Determine the [X, Y] coordinate at the center of the cell enclosing the given text.  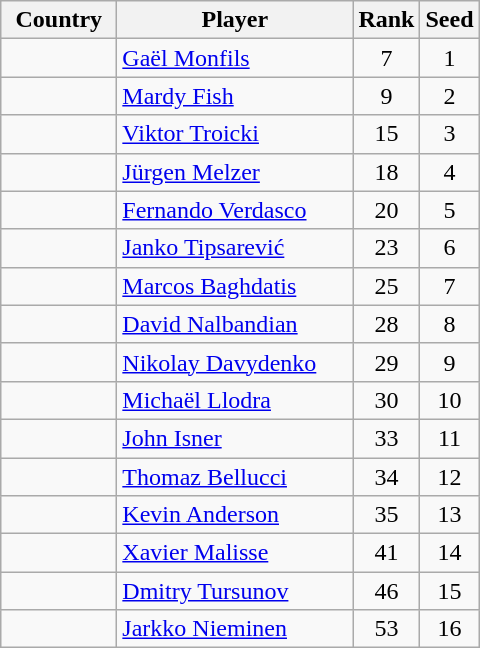
13 [450, 515]
John Isner [235, 438]
23 [386, 248]
Kevin Anderson [235, 515]
3 [450, 134]
Rank [386, 20]
34 [386, 477]
Marcos Baghdatis [235, 286]
33 [386, 438]
41 [386, 553]
Player [235, 20]
18 [386, 172]
Jarkko Nieminen [235, 629]
1 [450, 58]
14 [450, 553]
11 [450, 438]
35 [386, 515]
Dmitry Tursunov [235, 591]
Gaël Monfils [235, 58]
Janko Tipsarević [235, 248]
David Nalbandian [235, 324]
4 [450, 172]
Xavier Malisse [235, 553]
25 [386, 286]
Mardy Fish [235, 96]
Michaël Llodra [235, 400]
Fernando Verdasco [235, 210]
53 [386, 629]
10 [450, 400]
Jürgen Melzer [235, 172]
Viktor Troicki [235, 134]
8 [450, 324]
29 [386, 362]
46 [386, 591]
Nikolay Davydenko [235, 362]
20 [386, 210]
Thomaz Bellucci [235, 477]
6 [450, 248]
5 [450, 210]
28 [386, 324]
30 [386, 400]
12 [450, 477]
16 [450, 629]
2 [450, 96]
Country [59, 20]
Seed [450, 20]
